Return the (X, Y) coordinate for the center point of the cell that contains the specified text.  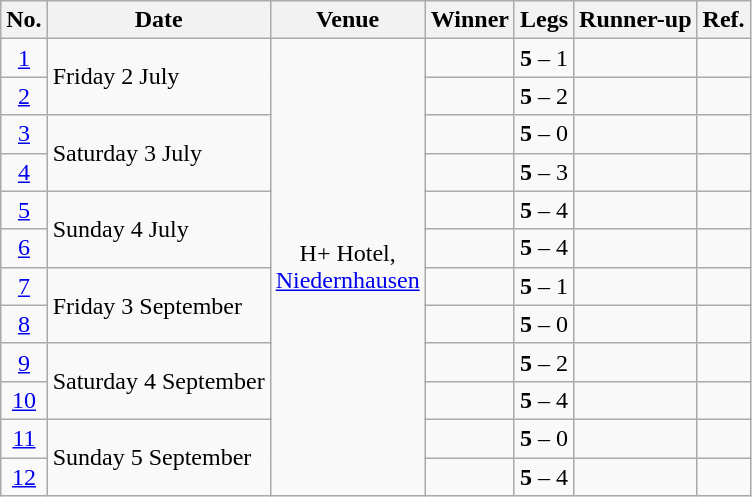
11 (24, 438)
Legs (544, 20)
Runner-up (636, 20)
5 (24, 210)
Venue (348, 20)
H+ Hotel, Niedernhausen (348, 268)
No. (24, 20)
Sunday 4 July (158, 229)
7 (24, 286)
1 (24, 58)
Friday 3 September (158, 305)
8 (24, 324)
Ref. (724, 20)
Date (158, 20)
3 (24, 134)
12 (24, 477)
5 – 3 (544, 172)
10 (24, 400)
4 (24, 172)
Winner (470, 20)
2 (24, 96)
Sunday 5 September (158, 457)
Saturday 4 September (158, 381)
Friday 2 July (158, 77)
6 (24, 248)
9 (24, 362)
Saturday 3 July (158, 153)
